Pinpoint the cell where the given text exists, returning its (X, Y) midpoint coordinate. 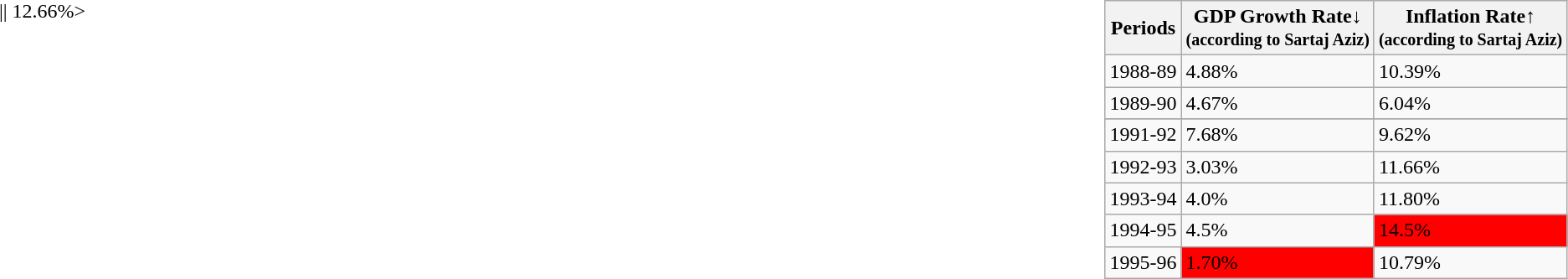
GDP Growth Rate↓(according to Sartaj Aziz) (1278, 28)
Inflation Rate↑(according to Sartaj Aziz) (1470, 28)
1993-94 (1144, 199)
6.04% (1470, 103)
4.88% (1278, 71)
9.62% (1470, 135)
1992-93 (1144, 167)
1995-96 (1144, 262)
10.79% (1470, 262)
7.68% (1278, 135)
3.03% (1278, 167)
1989-90 (1144, 103)
1.70% (1278, 262)
14.5% (1470, 230)
10.39% (1470, 71)
1991-92 (1144, 135)
4.5% (1278, 230)
1994-95 (1144, 230)
11.66% (1470, 167)
1988-89 (1144, 71)
4.67% (1278, 103)
4.0% (1278, 199)
11.80% (1470, 199)
Periods (1144, 28)
